Determine the [X, Y] coordinate at the center of the cell enclosing the given text.  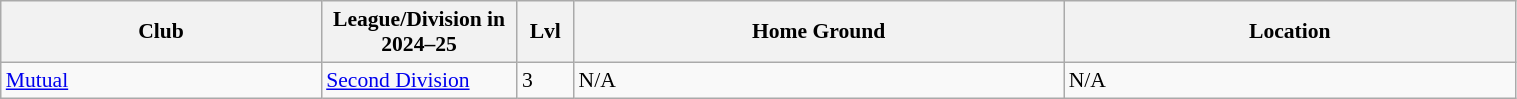
Location [1290, 32]
Home Ground [819, 32]
Lvl [546, 32]
Club [161, 32]
Mutual [161, 80]
3 [546, 80]
League/Division in 2024–25 [419, 32]
Second Division [419, 80]
